Determine the (x, y) coordinate at the center of the cell enclosing the given text.  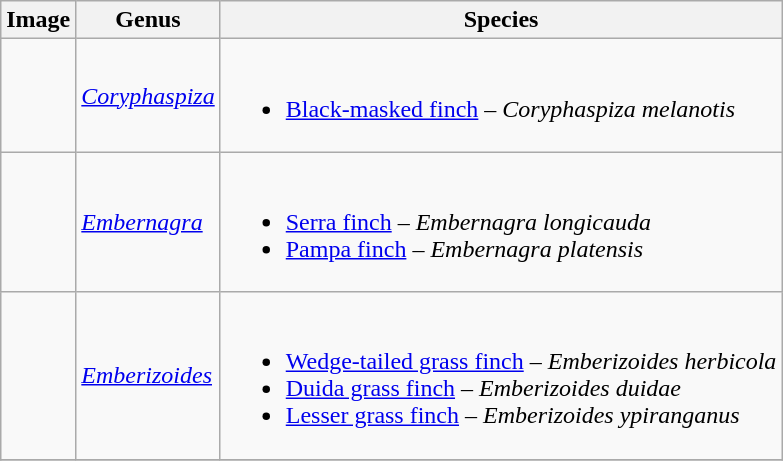
Black-masked finch – Coryphaspiza melanotis (501, 96)
Serra finch – Embernagra longicaudaPampa finch – Embernagra platensis (501, 222)
Image (38, 20)
Embernagra (148, 222)
Coryphaspiza (148, 96)
Emberizoides (148, 376)
Species (501, 20)
Genus (148, 20)
Wedge-tailed grass finch – Emberizoides herbicolaDuida grass finch – Emberizoides duidaeLesser grass finch – Emberizoides ypiranganus (501, 376)
